Extract the [X, Y] coordinate from the center of the cell holding the provided text.  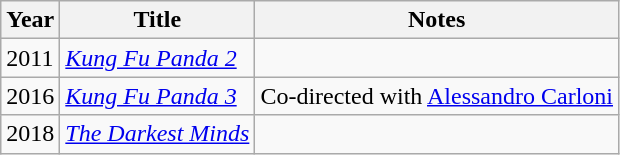
Title [158, 20]
Kung Fu Panda 2 [158, 58]
Co-directed with Alessandro Carloni [437, 96]
The Darkest Minds [158, 134]
2018 [30, 134]
2016 [30, 96]
Kung Fu Panda 3 [158, 96]
2011 [30, 58]
Notes [437, 20]
Year [30, 20]
